Return the [X, Y] coordinate for the center point of the cell that contains the specified text.  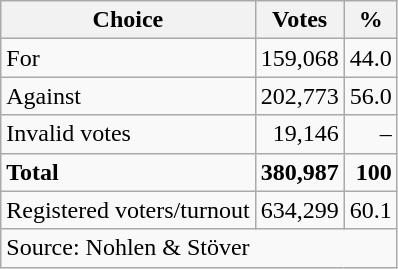
159,068 [300, 58]
Against [128, 96]
56.0 [370, 96]
Source: Nohlen & Stöver [199, 248]
Total [128, 172]
% [370, 20]
634,299 [300, 210]
Invalid votes [128, 134]
Choice [128, 20]
202,773 [300, 96]
19,146 [300, 134]
60.1 [370, 210]
Registered voters/turnout [128, 210]
380,987 [300, 172]
– [370, 134]
44.0 [370, 58]
100 [370, 172]
For [128, 58]
Votes [300, 20]
